Capture the cell that displays the provided text and extract its [X, Y] central coordinate. 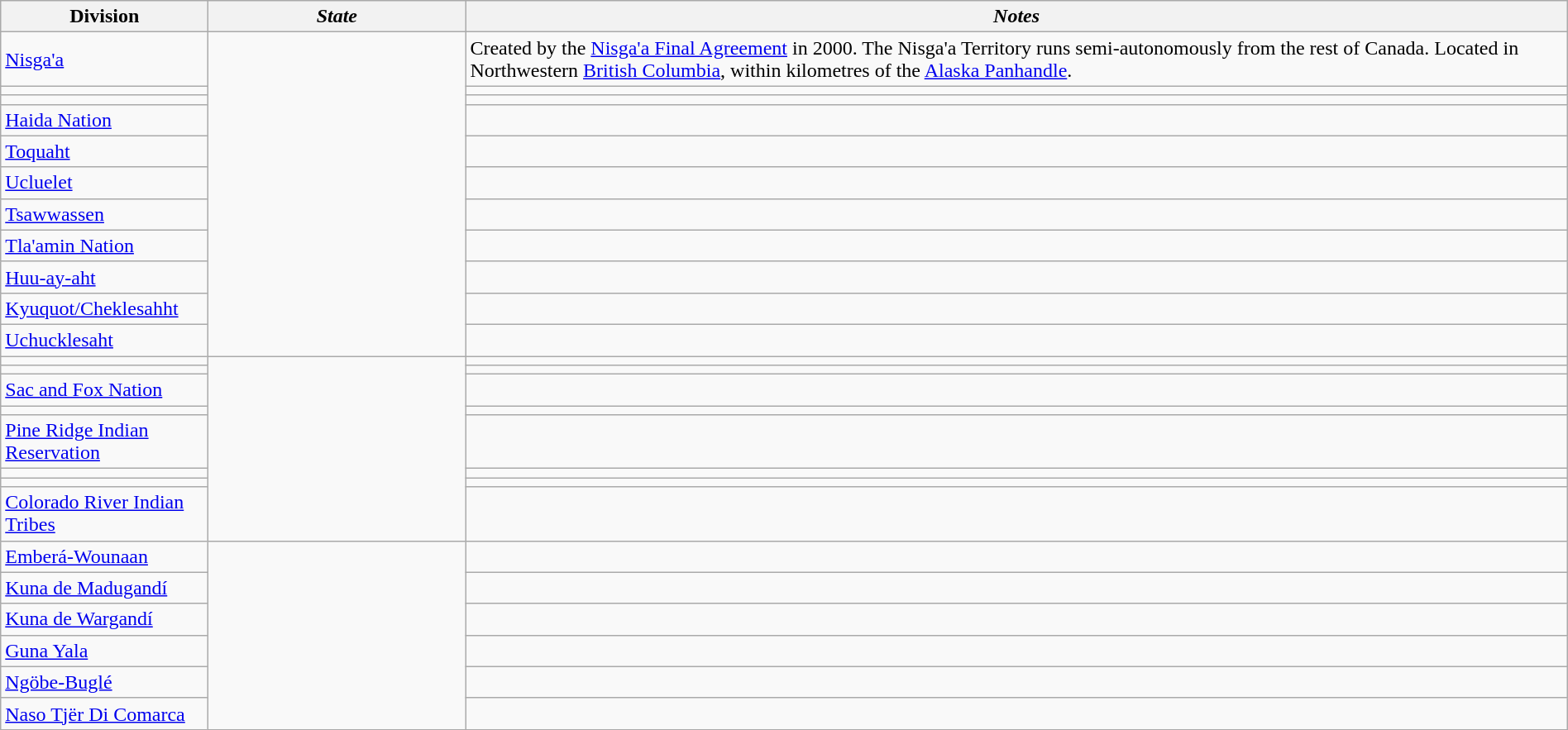
Haida Nation [104, 120]
Emberá-Wounaan [104, 556]
Sac and Fox Nation [104, 390]
Toquaht [104, 151]
Pine Ridge Indian Reservation [104, 441]
Tla'amin Nation [104, 246]
Kuna de Wargandí [104, 619]
State [337, 17]
Huu-ay-aht [104, 277]
Tsawwassen [104, 214]
Kuna de Madugandí [104, 588]
Division [104, 17]
Ucluelet [104, 183]
Kyuquot/Cheklesahht [104, 308]
Ngöbe-Buglé [104, 682]
Naso Tjër Di Comarca [104, 713]
Uchucklesaht [104, 340]
Notes [1016, 17]
Guna Yala [104, 651]
Nisga'a [104, 60]
Colorado River Indian Tribes [104, 514]
